Detect which cell encompasses the target text, then output its (x, y) center coordinate. 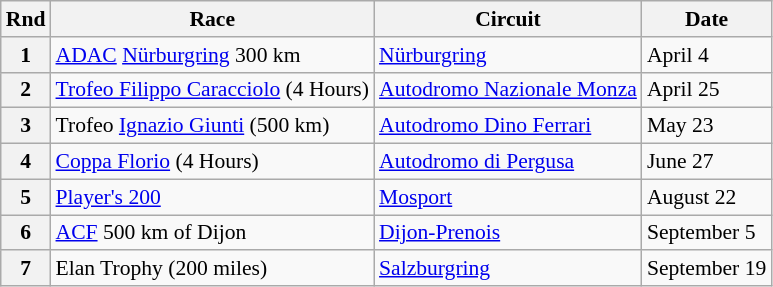
Trofeo Ignazio Giunti (500 km) (212, 126)
2 (26, 90)
Rnd (26, 19)
Circuit (508, 19)
September 5 (706, 233)
April 4 (706, 55)
Date (706, 19)
May 23 (706, 126)
August 22 (706, 197)
Elan Trophy (200 miles) (212, 269)
June 27 (706, 162)
Autodromo Nazionale Monza (508, 90)
Dijon-Prenois (508, 233)
Mosport (508, 197)
Autodromo Dino Ferrari (508, 126)
Salzburgring (508, 269)
1 (26, 55)
Trofeo Filippo Caracciolo (4 Hours) (212, 90)
3 (26, 126)
6 (26, 233)
April 25 (706, 90)
ADAC Nürburgring 300 km (212, 55)
7 (26, 269)
Coppa Florio (4 Hours) (212, 162)
Nürburgring (508, 55)
ACF 500 km of Dijon (212, 233)
4 (26, 162)
Autodromo di Pergusa (508, 162)
Race (212, 19)
Player's 200 (212, 197)
5 (26, 197)
September 19 (706, 269)
